From the cell containing the given text, extract its center point as (X, Y) coordinate. 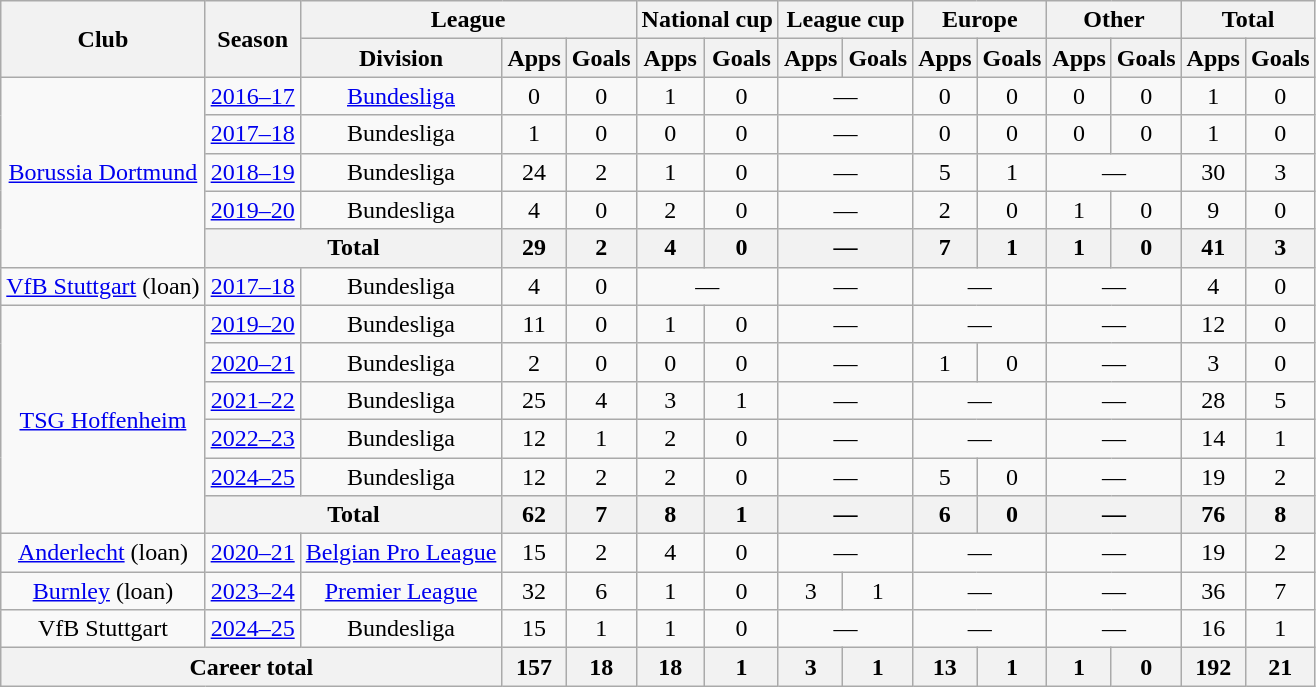
76 (1213, 515)
2022–23 (252, 438)
Career total (252, 667)
Other (1114, 20)
25 (534, 400)
13 (945, 667)
VfB Stuttgart (loan) (103, 286)
TSG Hoffenheim (103, 419)
30 (1213, 172)
11 (534, 324)
National cup (707, 20)
Burnley (loan) (103, 591)
Anderlecht (loan) (103, 553)
16 (1213, 629)
Borussia Dortmund (103, 172)
21 (1280, 667)
2016–17 (252, 96)
9 (1213, 210)
2023–24 (252, 591)
VfB Stuttgart (103, 629)
Premier League (401, 591)
32 (534, 591)
28 (1213, 400)
14 (1213, 438)
2018–19 (252, 172)
League cup (845, 20)
Season (252, 39)
Division (401, 58)
Europe (980, 20)
36 (1213, 591)
62 (534, 515)
24 (534, 172)
Belgian Pro League (401, 553)
29 (534, 248)
192 (1213, 667)
League (468, 20)
41 (1213, 248)
Club (103, 39)
2021–22 (252, 400)
157 (534, 667)
